Find where the given text appears and provide that cell's center as [X, Y] coordinate. 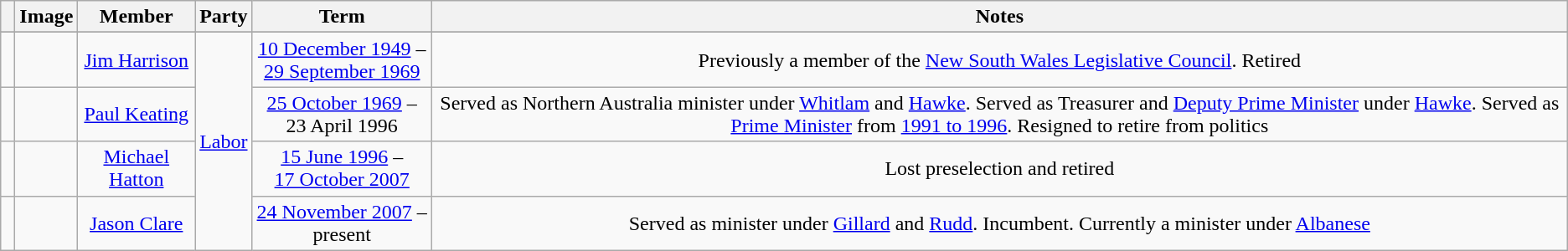
Michael Hatton [137, 169]
24 November 2007 –present [342, 223]
Jason Clare [137, 223]
10 December 1949 –29 September 1969 [342, 60]
Term [342, 17]
Labor [224, 141]
Notes [999, 17]
25 October 1969 –23 April 1996 [342, 114]
15 June 1996 –17 October 2007 [342, 169]
Member [137, 17]
Party [224, 17]
Previously a member of the New South Wales Legislative Council. Retired [999, 60]
Image [47, 17]
Served as minister under Gillard and Rudd. Incumbent. Currently a minister under Albanese [999, 223]
Paul Keating [137, 114]
Jim Harrison [137, 60]
Lost preselection and retired [999, 169]
